Extract the [x, y] coordinate from the center of the cell holding the provided text.  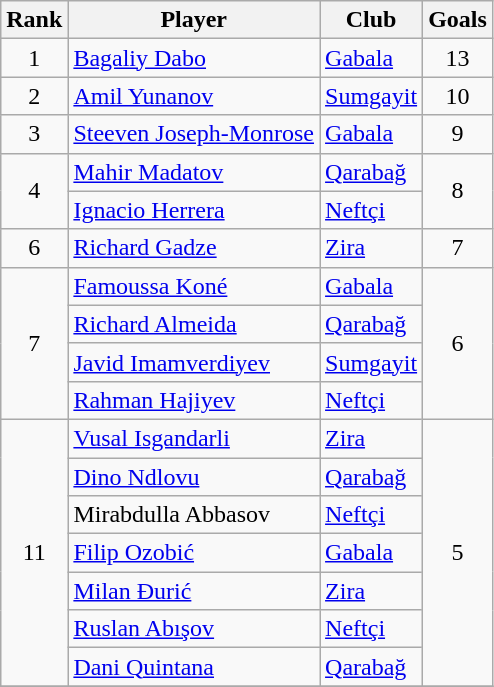
2 [34, 96]
11 [34, 552]
Javid Imamverdiyev [194, 362]
5 [458, 552]
Mirabdulla Abbasov [194, 515]
Goals [458, 20]
Ignacio Herrera [194, 210]
9 [458, 134]
Richard Almeida [194, 324]
Bagaliy Dabo [194, 58]
Dino Ndlovu [194, 477]
Club [372, 20]
Rank [34, 20]
Mahir Madatov [194, 172]
Steeven Joseph-Monrose [194, 134]
Amil Yunanov [194, 96]
10 [458, 96]
8 [458, 191]
3 [34, 134]
Ruslan Abışov [194, 629]
4 [34, 191]
Rahman Hajiyev [194, 400]
13 [458, 58]
Famoussa Koné [194, 286]
Vusal Isgandarli [194, 438]
Richard Gadze [194, 248]
Player [194, 20]
1 [34, 58]
Milan Đurić [194, 591]
Filip Ozobić [194, 553]
Dani Quintana [194, 667]
